Determine the [X, Y] coordinate at the center of the cell enclosing the given text.  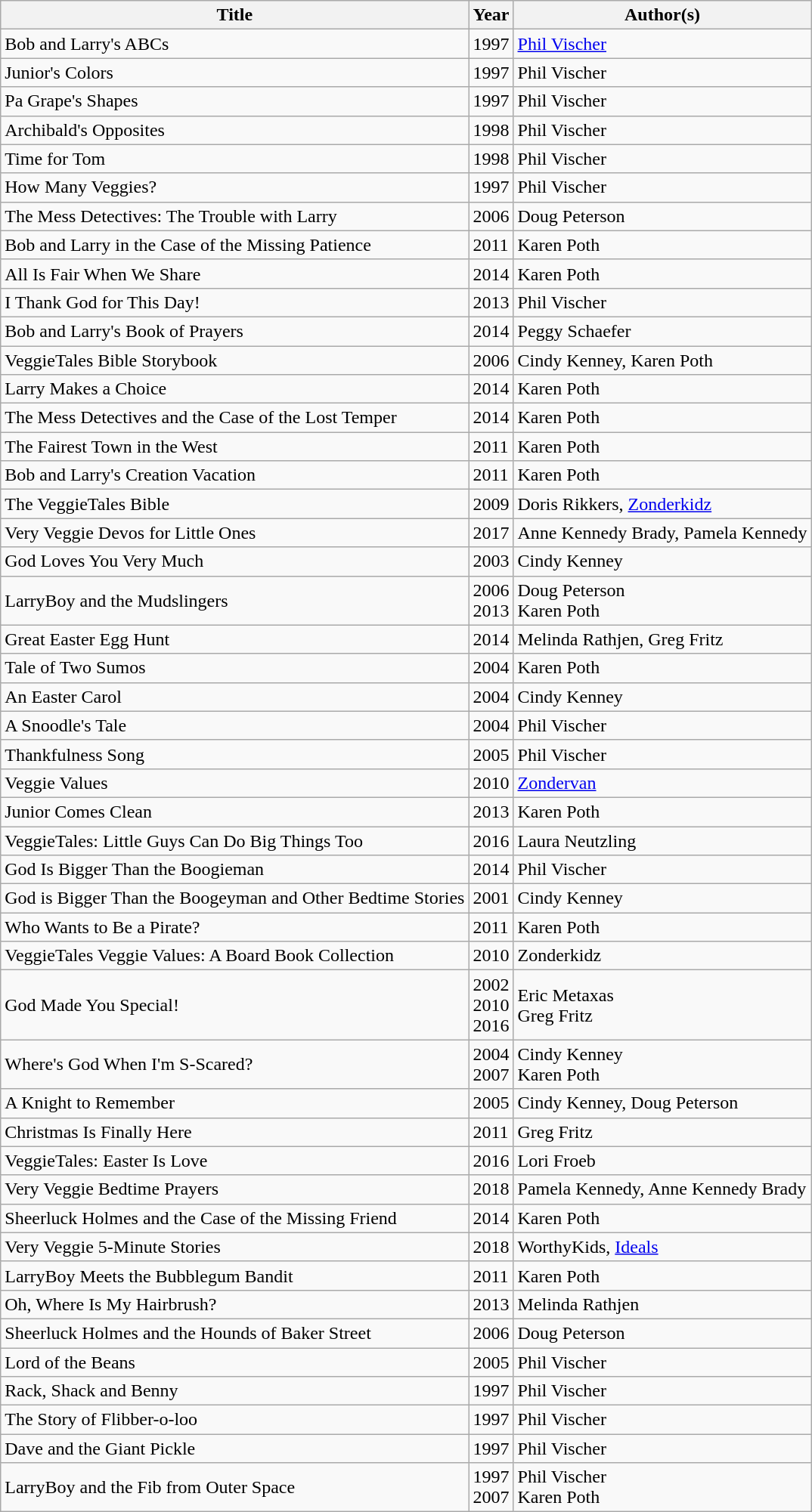
God is Bigger Than the Boogeyman and Other Bedtime Stories [234, 898]
A Knight to Remember [234, 1103]
Zondervan [662, 783]
200220102016 [491, 1005]
A Snoodle's Tale [234, 725]
Cindy Kenney, Karen Poth [662, 360]
Peggy Schaefer [662, 331]
Very Veggie Bedtime Prayers [234, 1189]
Bob and Larry's Creation Vacation [234, 475]
How Many Veggies? [234, 187]
LarryBoy and the Fib from Outer Space [234, 1487]
VeggieTales: Little Guys Can Do Big Things Too [234, 841]
Great Easter Egg Hunt [234, 639]
2001 [491, 898]
VeggieTales Veggie Values: A Board Book Collection [234, 956]
Pamela Kennedy, Anne Kennedy Brady [662, 1189]
Lord of the Beans [234, 1362]
Lori Froeb [662, 1161]
Time for Tom [234, 159]
Cindy KenneyKaren Poth [662, 1064]
Sheerluck Holmes and the Case of the Missing Friend [234, 1218]
Bob and Larry's Book of Prayers [234, 331]
19972007 [491, 1487]
Laura Neutzling [662, 841]
2017 [491, 533]
Christmas Is Finally Here [234, 1132]
The Story of Flibber-o-loo [234, 1420]
God Loves You Very Much [234, 561]
Eric MetaxasGreg Fritz [662, 1005]
Bob and Larry's ABCs [234, 44]
Doris Rikkers, Zonderkidz [662, 504]
Tale of Two Sumos [234, 668]
20062013 [491, 600]
Archibald's Opposites [234, 130]
Who Wants to Be a Pirate? [234, 927]
Veggie Values [234, 783]
VeggieTales: Easter Is Love [234, 1161]
Zonderkidz [662, 956]
2003 [491, 561]
Year [491, 15]
Doug PetersonKaren Poth [662, 600]
WorthyKids, Ideals [662, 1247]
Melinda Rathjen, Greg Fritz [662, 639]
The Mess Detectives: The Trouble with Larry [234, 216]
Author(s) [662, 15]
Thankfulness Song [234, 754]
Phil VischerKaren Poth [662, 1487]
2009 [491, 504]
20042007 [491, 1064]
I Thank God for This Day! [234, 302]
An Easter Carol [234, 697]
The Mess Detectives and the Case of the Lost Temper [234, 418]
Very Veggie 5-Minute Stories [234, 1247]
Melinda Rathjen [662, 1304]
Where's God When I'm S-Scared? [234, 1064]
Larry Makes a Choice [234, 389]
Junior Comes Clean [234, 812]
Junior's Colors [234, 73]
Very Veggie Devos for Little Ones [234, 533]
Oh, Where Is My Hairbrush? [234, 1304]
The Fairest Town in the West [234, 447]
God Is Bigger Than the Boogieman [234, 870]
LarryBoy and the Mudslingers [234, 600]
God Made You Special! [234, 1005]
LarryBoy Meets the Bubblegum Bandit [234, 1275]
Cindy Kenney, Doug Peterson [662, 1103]
Anne Kennedy Brady, Pamela Kennedy [662, 533]
Sheerluck Holmes and the Hounds of Baker Street [234, 1333]
Rack, Shack and Benny [234, 1391]
The VeggieTales Bible [234, 504]
Pa Grape's Shapes [234, 101]
Title [234, 15]
All Is Fair When We Share [234, 274]
VeggieTales Bible Storybook [234, 360]
Dave and the Giant Pickle [234, 1449]
Greg Fritz [662, 1132]
Bob and Larry in the Case of the Missing Patience [234, 245]
